Detect which cell encompasses the target text, then output its (x, y) center coordinate. 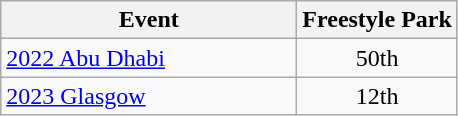
2022 Abu Dhabi (149, 58)
50th (378, 58)
12th (378, 96)
2023 Glasgow (149, 96)
Event (149, 20)
Freestyle Park (378, 20)
